Output the [x, y] coordinate of the center of the cell containing the given text.  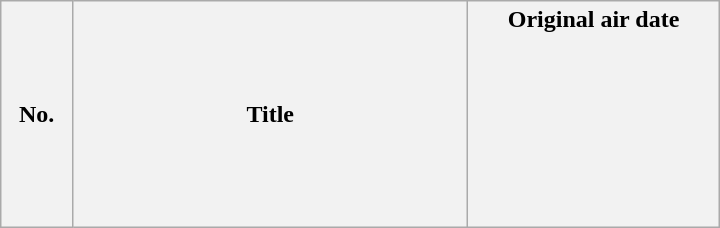
Title [270, 114]
No. [37, 114]
Original air date [594, 114]
